Pinpoint the cell where the given text exists, returning its (X, Y) midpoint coordinate. 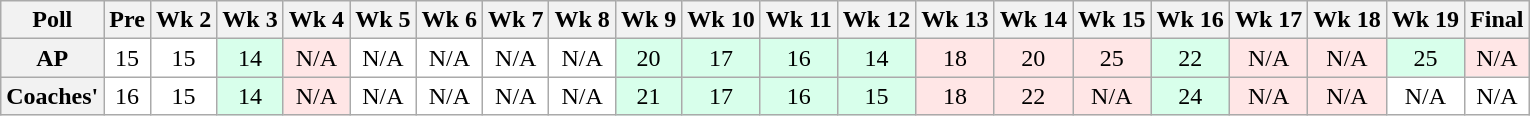
Wk 12 (876, 20)
Wk 14 (1033, 20)
Wk 6 (449, 20)
Wk 15 (1112, 20)
Wk 7 (516, 20)
Wk 13 (955, 20)
Wk 2 (183, 20)
AP (52, 58)
Wk 17 (1268, 20)
Coaches' (52, 96)
Wk 5 (383, 20)
Wk 4 (316, 20)
Wk 18 (1347, 20)
Wk 11 (798, 20)
Wk 19 (1425, 20)
Poll (52, 20)
Wk 8 (582, 20)
Final (1497, 20)
Pre (128, 20)
24 (1190, 96)
Wk 16 (1190, 20)
21 (648, 96)
Wk 10 (721, 20)
Wk 3 (250, 20)
Wk 9 (648, 20)
